Return the [X, Y] coordinate for the center point of the cell that contains the specified text.  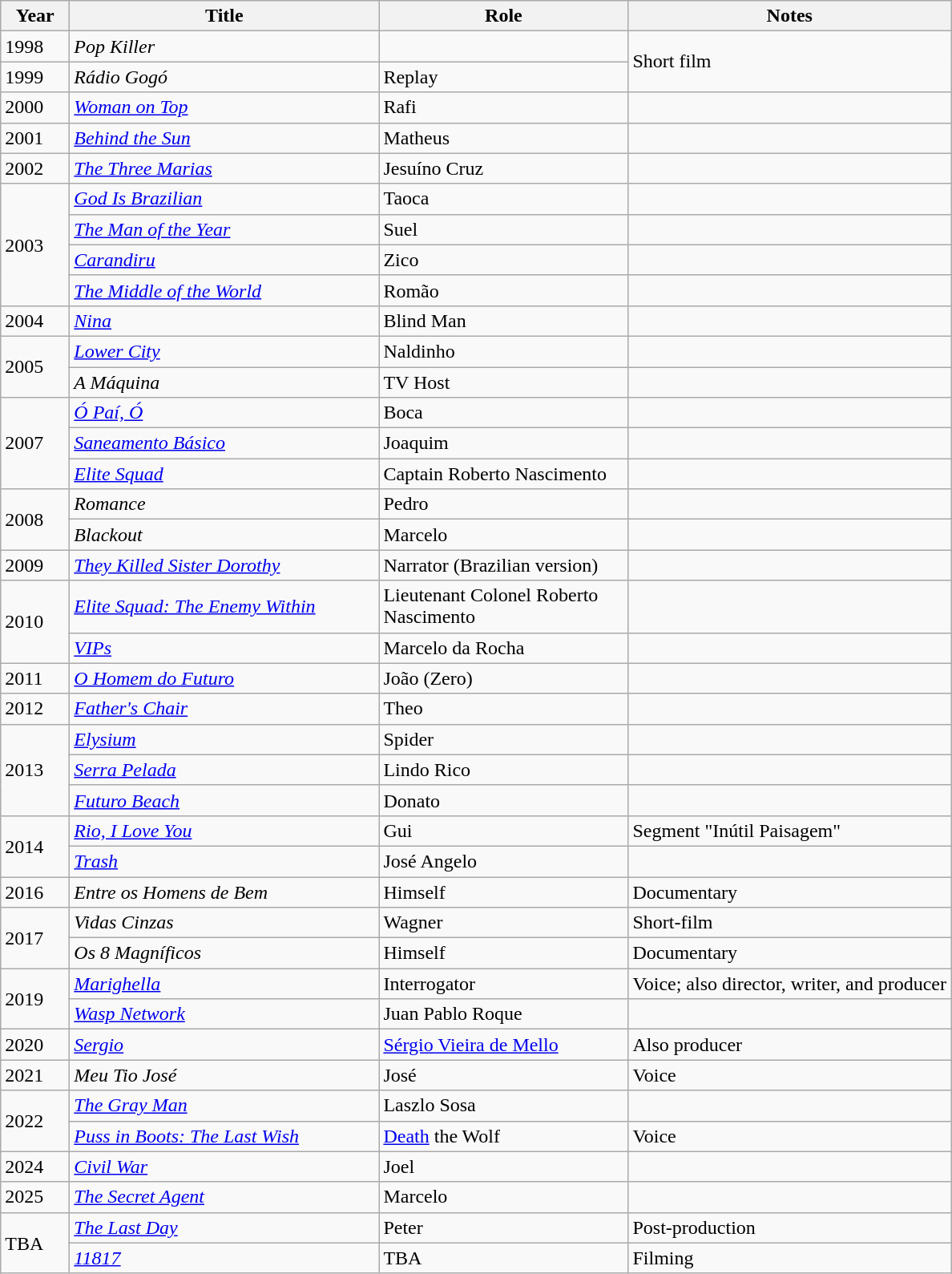
Vidas Cinzas [224, 923]
Jesuíno Cruz [503, 168]
VIPs [224, 648]
Suel [503, 229]
Short-film [790, 923]
Matheus [503, 138]
Lindo Rico [503, 770]
2001 [35, 138]
2013 [35, 770]
Joaquim [503, 443]
João (Zero) [503, 678]
2002 [35, 168]
2017 [35, 938]
Segment "Inútil Paisagem" [790, 831]
The Last Day [224, 1227]
Juan Pablo Roque [503, 1014]
Romance [224, 504]
2011 [35, 678]
Short film [790, 62]
Nina [224, 321]
They Killed Sister Dorothy [224, 565]
Sérgio Vieira de Mello [503, 1045]
Marighella [224, 984]
Title [224, 16]
The Middle of the World [224, 290]
2022 [35, 1121]
Blackout [224, 535]
Peter [503, 1227]
2004 [35, 321]
Marcelo da Rocha [503, 648]
Notes [790, 16]
Puss in Boots: The Last Wish [224, 1136]
Voice; also director, writer, and producer [790, 984]
Saneamento Básico [224, 443]
Captain Roberto Nascimento [503, 474]
2003 [35, 245]
The Man of the Year [224, 229]
Elysium [224, 739]
Narrator (Brazilian version) [503, 565]
Rafi [503, 107]
Rádio Gogó [224, 77]
2020 [35, 1045]
2009 [35, 565]
TV Host [503, 382]
2016 [35, 892]
Wasp Network [224, 1014]
Laszlo Sosa [503, 1106]
Ó Paí, Ó [224, 413]
Pop Killer [224, 47]
Replay [503, 77]
Year [35, 16]
Joel [503, 1167]
Gui [503, 831]
Carandiru [224, 260]
José [503, 1075]
Boca [503, 413]
Elite Squad: The Enemy Within [224, 606]
2025 [35, 1197]
Os 8 Magníficos [224, 953]
2024 [35, 1167]
Blind Man [503, 321]
Death the Wolf [503, 1136]
Donato [503, 800]
The Secret Agent [224, 1197]
Entre os Homens de Bem [224, 892]
2021 [35, 1075]
11817 [224, 1258]
Meu Tio José [224, 1075]
Lower City [224, 351]
2008 [35, 520]
2012 [35, 709]
Father's Chair [224, 709]
Elite Squad [224, 474]
Romão [503, 290]
Zico [503, 260]
Taoca [503, 199]
Interrogator [503, 984]
1999 [35, 77]
Post-production [790, 1227]
Serra Pelada [224, 770]
A Máquina [224, 382]
Wagner [503, 923]
Sergio [224, 1045]
Also producer [790, 1045]
The Gray Man [224, 1106]
2005 [35, 366]
José Angelo [503, 861]
2019 [35, 999]
O Homem do Futuro [224, 678]
1998 [35, 47]
2014 [35, 846]
Filming [790, 1258]
Lieutenant Colonel Roberto Nascimento [503, 606]
Behind the Sun [224, 138]
God Is Brazilian [224, 199]
2010 [35, 622]
The Three Marias [224, 168]
Woman on Top [224, 107]
Futuro Beach [224, 800]
Spider [503, 739]
Role [503, 16]
2007 [35, 443]
Theo [503, 709]
Pedro [503, 504]
Trash [224, 861]
Civil War [224, 1167]
Rio, I Love You [224, 831]
2000 [35, 107]
Naldinho [503, 351]
